For the text-containing cell, return its midpoint in (X, Y) coordinate format. 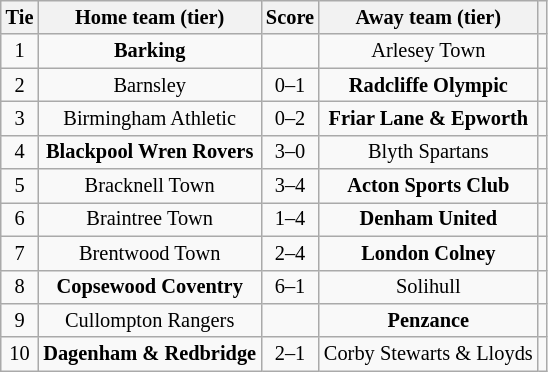
London Colney (428, 253)
6–1 (290, 287)
3–4 (290, 186)
1–4 (290, 219)
Tie (20, 17)
Blackpool Wren Rovers (150, 152)
8 (20, 287)
2–4 (290, 253)
9 (20, 320)
Home team (tier) (150, 17)
Brentwood Town (150, 253)
Bracknell Town (150, 186)
Blyth Spartans (428, 152)
Corby Stewarts & Lloyds (428, 354)
Acton Sports Club (428, 186)
Denham United (428, 219)
Away team (tier) (428, 17)
Birmingham Athletic (150, 118)
Cullompton Rangers (150, 320)
Friar Lane & Epworth (428, 118)
Arlesey Town (428, 51)
7 (20, 253)
10 (20, 354)
2–1 (290, 354)
Score (290, 17)
Barnsley (150, 85)
6 (20, 219)
5 (20, 186)
1 (20, 51)
Solihull (428, 287)
3 (20, 118)
Penzance (428, 320)
Dagenham & Redbridge (150, 354)
2 (20, 85)
Braintree Town (150, 219)
Radcliffe Olympic (428, 85)
3–0 (290, 152)
4 (20, 152)
Copsewood Coventry (150, 287)
0–1 (290, 85)
0–2 (290, 118)
Barking (150, 51)
